Find where the given text appears and provide that cell's center as [x, y] coordinate. 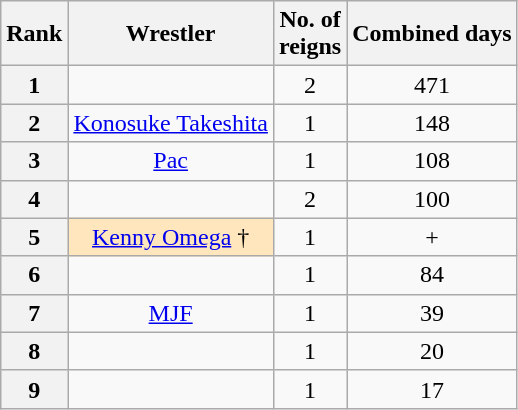
Konosuke Takeshita [171, 123]
Kenny Omega † [171, 237]
Pac [171, 161]
3 [34, 161]
7 [34, 313]
148 [432, 123]
MJF [171, 313]
9 [34, 389]
6 [34, 275]
No. ofreigns [310, 34]
471 [432, 85]
+ [432, 237]
17 [432, 389]
Wrestler [171, 34]
84 [432, 275]
20 [432, 351]
108 [432, 161]
4 [34, 199]
100 [432, 199]
5 [34, 237]
8 [34, 351]
Rank [34, 34]
39 [432, 313]
Combined days [432, 34]
